Determine the [x, y] coordinate at the center of the cell enclosing the given text.  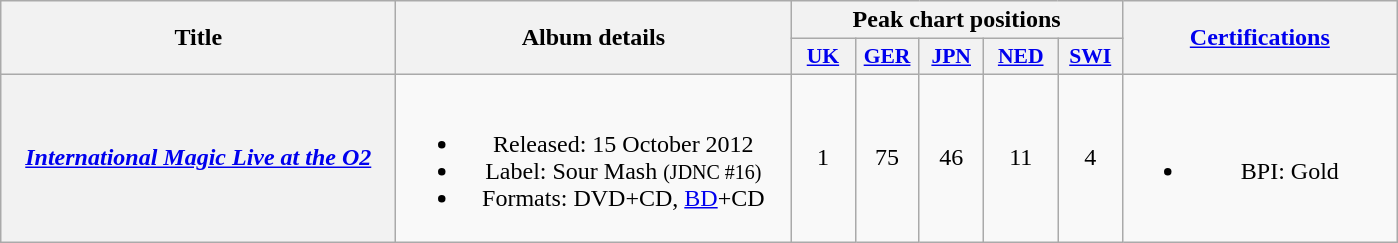
4 [1090, 158]
Released: 15 October 2012Label: Sour Mash (JDNC #16)Formats: DVD+CD, BD+CD [594, 158]
Title [198, 38]
GER [887, 57]
Peak chart positions [956, 20]
Album details [594, 38]
1 [823, 158]
International Magic Live at the O2 [198, 158]
BPI: Gold [1260, 158]
UK [823, 57]
JPN [951, 57]
Certifications [1260, 38]
SWI [1090, 57]
46 [951, 158]
NED [1020, 57]
11 [1020, 158]
75 [887, 158]
